Output the (x, y) coordinate of the center of the cell containing the given text.  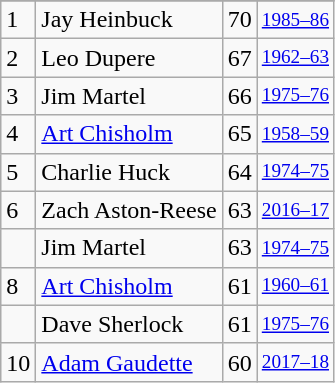
Dave Sherlock (129, 324)
Adam Gaudette (129, 362)
1962–63 (295, 58)
Charlie Huck (129, 172)
1960–61 (295, 286)
1 (18, 20)
70 (240, 20)
Leo Dupere (129, 58)
6 (18, 210)
2016–17 (295, 210)
Zach Aston-Reese (129, 210)
2017–18 (295, 362)
2 (18, 58)
5 (18, 172)
Jay Heinbuck (129, 20)
67 (240, 58)
60 (240, 362)
66 (240, 96)
10 (18, 362)
8 (18, 286)
4 (18, 134)
1985–86 (295, 20)
64 (240, 172)
1958–59 (295, 134)
65 (240, 134)
3 (18, 96)
